Capture the cell that displays the provided text and extract its (X, Y) central coordinate. 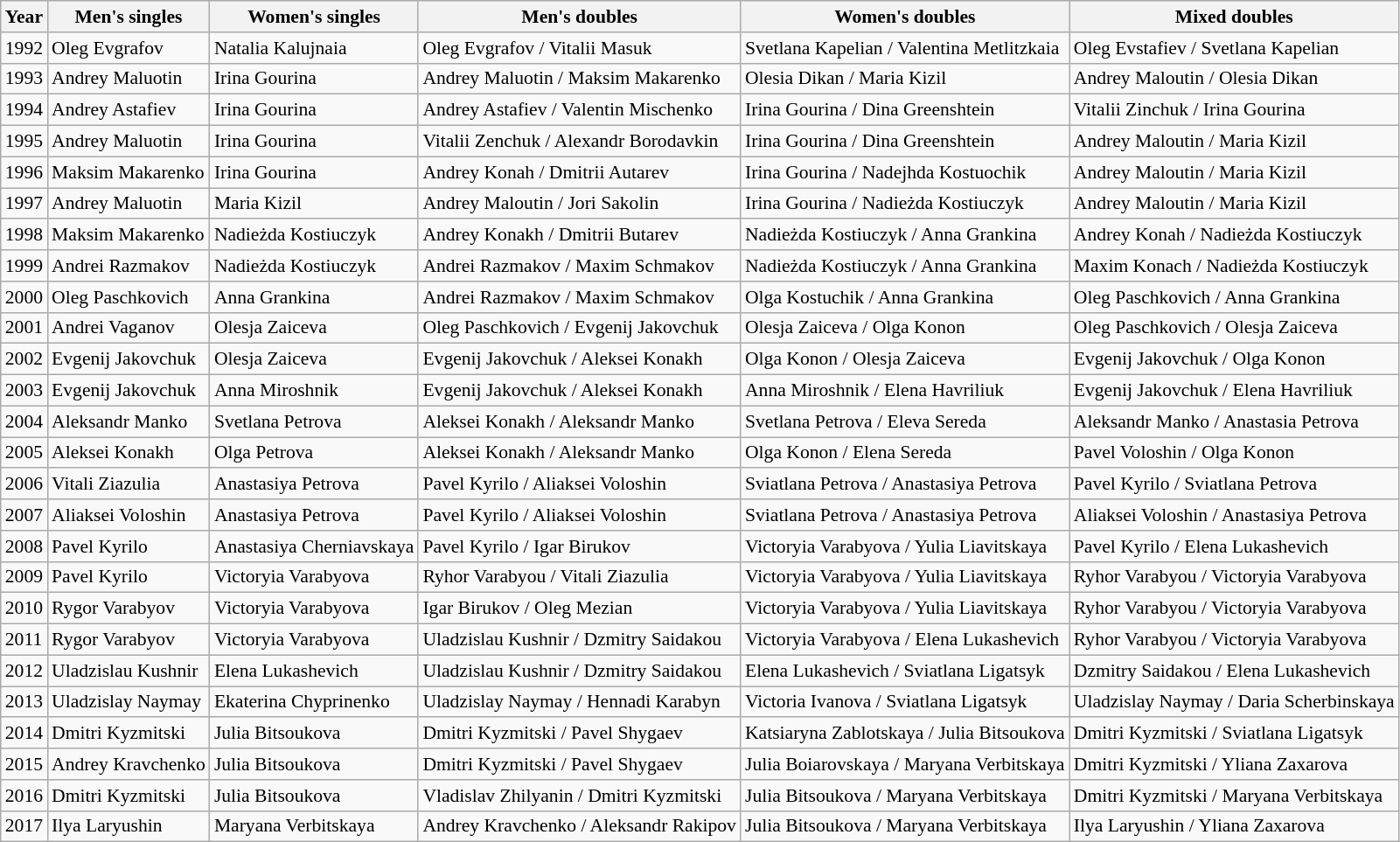
Pavel Kyrilo / Elena Lukashevich (1235, 546)
Oleg Paschkovich (129, 297)
Andrey Astafiev / Valentin Mischenko (579, 110)
1993 (24, 79)
Maxim Konach / Nadieżda Kostiuczyk (1235, 266)
Men's singles (129, 17)
2015 (24, 764)
Svetlana Kapelian / Valentina Metlitzkaia (905, 48)
Oleg Evgrafov (129, 48)
Ilya Laryushin / Yliana Zaxarova (1235, 826)
Maryana Verbitskaya (315, 826)
Dmitri Kyzmitski / Maryana Verbitskaya (1235, 796)
Olga Petrova (315, 453)
Igar Birukov / Oleg Mezian (579, 609)
2003 (24, 391)
Anna Grankina (315, 297)
1997 (24, 204)
Women's singles (315, 17)
1999 (24, 266)
Andrey Astafiev (129, 110)
Evgenij Jakovchuk / Olga Konon (1235, 359)
Elena Lukashevich / Sviatlana Ligatsyk (905, 671)
Pavel Voloshin / Olga Konon (1235, 453)
Anna Miroshnik / Elena Havriliuk (905, 391)
Irina Gourina / Nadieżda Kostiuczyk (905, 204)
Oleg Evgrafov / Vitalii Masuk (579, 48)
Anna Miroshnik (315, 391)
2014 (24, 734)
Ekaterina Chyprinenko (315, 702)
Katsiaryna Zablotskaya / Julia Bitsoukova (905, 734)
2005 (24, 453)
Victoria Ivanova / Sviatlana Ligatsyk (905, 702)
Oleg Paschkovich / Olesja Zaiceva (1235, 328)
Pavel Kyrilo / Igar Birukov (579, 546)
Julia Boiarovskaya / Maryana Verbitskaya (905, 764)
1994 (24, 110)
Dzmitry Saidakou / Elena Lukashevich (1235, 671)
Andrey Konah / Nadieżda Kostiuczyk (1235, 235)
2008 (24, 546)
Uladzislay Naymay (129, 702)
Oleg Paschkovich / Anna Grankina (1235, 297)
Vitalii Zinchuk / Irina Gourina (1235, 110)
Andrey Konah / Dmitrii Autarev (579, 172)
Dmitri Kyzmitski / Yliana Zaxarova (1235, 764)
2011 (24, 640)
2000 (24, 297)
Elena Lukashevich (315, 671)
Svetlana Petrova / Eleva Sereda (905, 421)
Andrei Razmakov (129, 266)
Olga Konon / Elena Sereda (905, 453)
Vitali Ziazulia (129, 484)
2006 (24, 484)
Andrei Vaganov (129, 328)
2007 (24, 515)
2013 (24, 702)
1998 (24, 235)
2012 (24, 671)
1995 (24, 142)
Oleg Paschkovich / Evgenij Jakovchuk (579, 328)
Svetlana Petrova (315, 421)
Ryhor Varabyou / Vitali Ziazulia (579, 577)
Olesia Dikan / Maria Kizil (905, 79)
Women's doubles (905, 17)
Ilya Laryushin (129, 826)
2001 (24, 328)
2009 (24, 577)
2010 (24, 609)
Andrey Kravchenko / Aleksandr Rakipov (579, 826)
Maria Kizil (315, 204)
Pavel Kyrilo / Sviatlana Petrova (1235, 484)
1992 (24, 48)
2002 (24, 359)
Andrey Konakh / Dmitrii Butarev (579, 235)
Andrey Maloutin / Olesia Dikan (1235, 79)
Vitalii Zenchuk / Alexandr Borodavkin (579, 142)
Year (24, 17)
Andrey Maluotin / Maksim Makarenko (579, 79)
Aliaksei Voloshin (129, 515)
Vladislav Zhilyanin / Dmitri Kyzmitski (579, 796)
Olga Konon / Olesja Zaiceva (905, 359)
Men's doubles (579, 17)
Oleg Evstafiev / Svetlana Kapelian (1235, 48)
2016 (24, 796)
Aleksandr Manko / Anastasia Petrova (1235, 421)
Aleksei Konakh (129, 453)
Natalia Kalujnaia (315, 48)
1996 (24, 172)
Andrey Kravchenko (129, 764)
Evgenij Jakovchuk / Elena Havriliuk (1235, 391)
Uladzislay Naymay / Daria Scherbinskaya (1235, 702)
Olga Kostuchik / Anna Grankina (905, 297)
Olesja Zaiceva / Olga Konon (905, 328)
Anastasiya Cherniavskaya (315, 546)
Uladzislau Kushnir (129, 671)
Uladzislay Naymay / Hennadi Karabyn (579, 702)
2017 (24, 826)
Dmitri Kyzmitski / Sviatlana Ligatsyk (1235, 734)
Mixed doubles (1235, 17)
2004 (24, 421)
Andrey Maloutin / Jori Sakolin (579, 204)
Irina Gourina / Nadejhda Kostuochik (905, 172)
Aliaksei Voloshin / Anastasiya Petrova (1235, 515)
Victoryia Varabyova / Elena Lukashevich (905, 640)
Aleksandr Manko (129, 421)
